Extract the [X, Y] coordinate from the center of the cell holding the provided text.  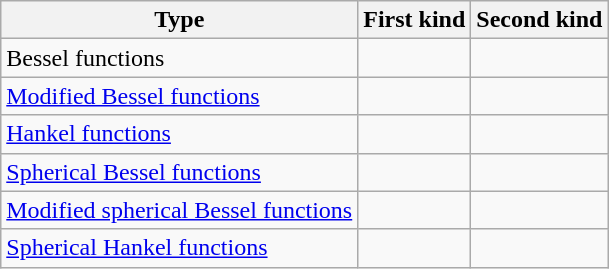
Bessel functions [180, 58]
Type [180, 20]
Spherical Bessel functions [180, 172]
Modified Bessel functions [180, 96]
Spherical Hankel functions [180, 248]
First kind [414, 20]
Second kind [540, 20]
Hankel functions [180, 134]
Modified spherical Bessel functions [180, 210]
